Return the [X, Y] coordinate for the center point of the cell that contains the specified text.  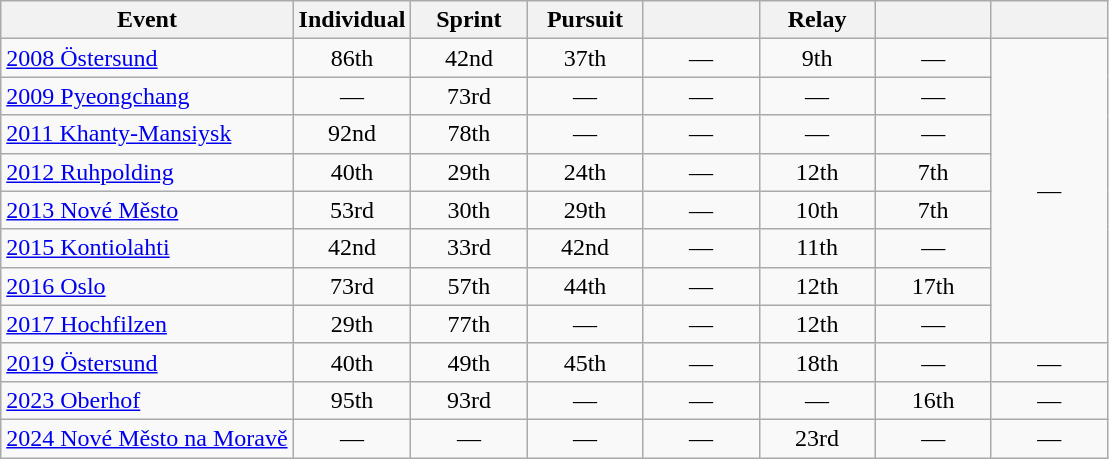
44th [585, 286]
30th [469, 210]
16th [933, 400]
18th [817, 362]
9th [817, 58]
10th [817, 210]
77th [469, 324]
2012 Ruhpolding [147, 172]
33rd [469, 248]
17th [933, 286]
92nd [352, 134]
78th [469, 134]
Pursuit [585, 20]
2009 Pyeongchang [147, 96]
23rd [817, 438]
57th [469, 286]
24th [585, 172]
93rd [469, 400]
95th [352, 400]
2017 Hochfilzen [147, 324]
37th [585, 58]
Individual [352, 20]
2015 Kontiolahti [147, 248]
Sprint [469, 20]
2011 Khanty-Mansiysk [147, 134]
2016 Oslo [147, 286]
Event [147, 20]
49th [469, 362]
45th [585, 362]
86th [352, 58]
2019 Östersund [147, 362]
11th [817, 248]
Relay [817, 20]
2008 Östersund [147, 58]
2024 Nové Město na Moravě [147, 438]
53rd [352, 210]
2023 Oberhof [147, 400]
2013 Nové Město [147, 210]
